Scan for the cell matching the given text and deliver its (x, y) coordinate at center. 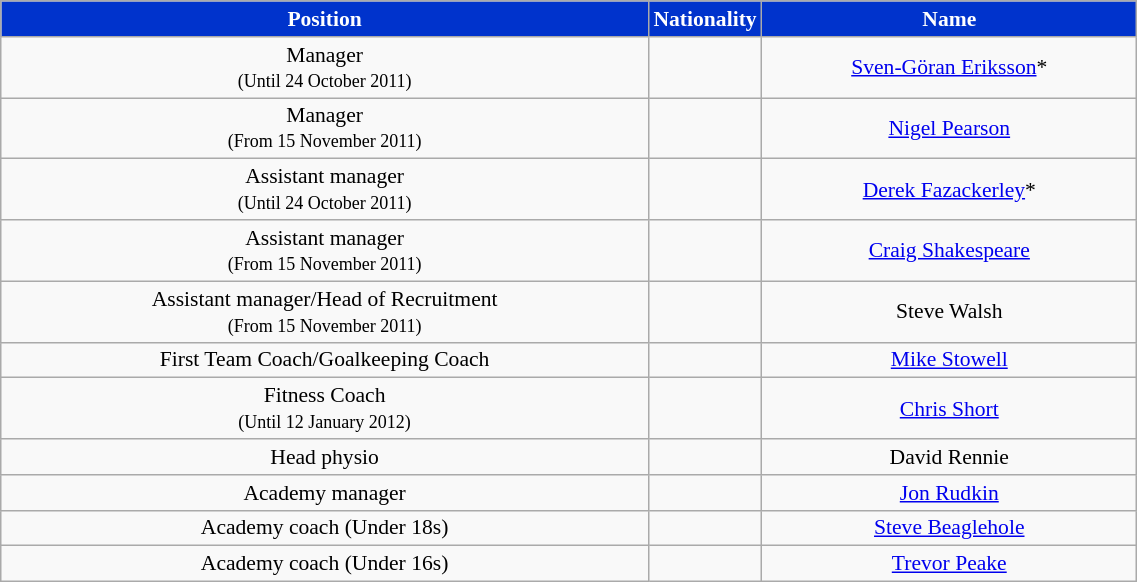
Manager(Until 24 October 2011) (325, 68)
Chris Short (950, 408)
Mike Stowell (950, 360)
Sven-Göran Eriksson* (950, 68)
Assistant manager(From 15 November 2011) (325, 250)
Fitness Coach (Until 12 January 2012) (325, 408)
Nigel Pearson (950, 128)
Name (950, 19)
Nationality (704, 19)
Assistant manager(Until 24 October 2011) (325, 190)
David Rennie (950, 457)
Jon Rudkin (950, 493)
Craig Shakespeare (950, 250)
Trevor Peake (950, 564)
Academy manager (325, 493)
Position (325, 19)
Steve Beaglehole (950, 528)
Head physio (325, 457)
Manager(From 15 November 2011) (325, 128)
First Team Coach/Goalkeeping Coach (325, 360)
Derek Fazackerley* (950, 190)
Steve Walsh (950, 312)
Assistant manager/Head of Recruitment(From 15 November 2011) (325, 312)
Academy coach (Under 16s) (325, 564)
Academy coach (Under 18s) (325, 528)
